From the cell containing the given text, extract its center point as (x, y) coordinate. 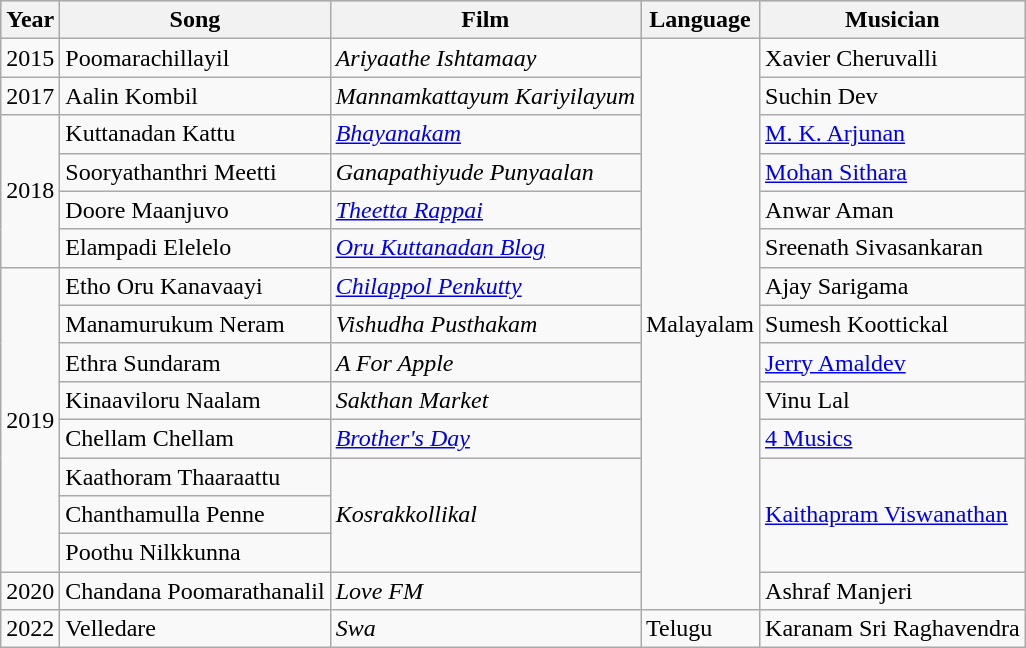
Ganapathiyude Punyaalan (485, 172)
2017 (30, 96)
Brother's Day (485, 438)
2019 (30, 419)
Year (30, 20)
Song (195, 20)
Chilappol Penkutty (485, 286)
Musician (893, 20)
Language (700, 20)
Kaathoram Thaaraattu (195, 477)
Kinaaviloru Naalam (195, 400)
Swa (485, 629)
Ethra Sundaram (195, 362)
Love FM (485, 591)
2018 (30, 191)
Vishudha Pusthakam (485, 324)
Bhayanakam (485, 134)
Karanam Sri Raghavendra (893, 629)
Etho Oru Kanavaayi (195, 286)
A For Apple (485, 362)
Malayalam (700, 324)
Elampadi Elelelo (195, 248)
Sooryathanthri Meetti (195, 172)
M. K. Arjunan (893, 134)
Xavier Cheruvalli (893, 58)
Sakthan Market (485, 400)
Ariyaathe Ishtamaay (485, 58)
Chanthamulla Penne (195, 515)
Sreenath Sivasankaran (893, 248)
Chandana Poomarathanalil (195, 591)
Anwar Aman (893, 210)
Theetta Rappai (485, 210)
Poomarachillayil (195, 58)
Manamurukum Neram (195, 324)
2015 (30, 58)
Film (485, 20)
4 Musics (893, 438)
Doore Maanjuvo (195, 210)
Sumesh Koottickal (893, 324)
Mannamkattayum Kariyilayum (485, 96)
Kaithapram Viswanathan (893, 515)
Vinu Lal (893, 400)
Velledare (195, 629)
Aalin Kombil (195, 96)
Ashraf Manjeri (893, 591)
2020 (30, 591)
Ajay Sarigama (893, 286)
Telugu (700, 629)
Jerry Amaldev (893, 362)
Kosrakkollikal (485, 515)
Mohan Sithara (893, 172)
Poothu Nilkkunna (195, 553)
Kuttanadan Kattu (195, 134)
Suchin Dev (893, 96)
Chellam Chellam (195, 438)
2022 (30, 629)
Oru Kuttanadan Blog (485, 248)
